Extract the (x, y) coordinate from the center of the cell holding the provided text.  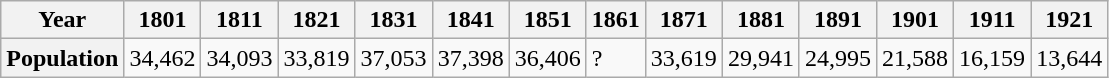
36,406 (548, 58)
1811 (240, 20)
1881 (760, 20)
13,644 (1070, 58)
1841 (470, 20)
1921 (1070, 20)
34,093 (240, 58)
1821 (316, 20)
Year (62, 20)
1901 (914, 20)
1871 (684, 20)
? (616, 58)
1891 (838, 20)
24,995 (838, 58)
Population (62, 58)
16,159 (992, 58)
1861 (616, 20)
37,398 (470, 58)
1851 (548, 20)
21,588 (914, 58)
33,819 (316, 58)
1801 (162, 20)
1831 (394, 20)
1911 (992, 20)
34,462 (162, 58)
29,941 (760, 58)
37,053 (394, 58)
33,619 (684, 58)
